Output the [X, Y] coordinate of the center of the cell containing the given text.  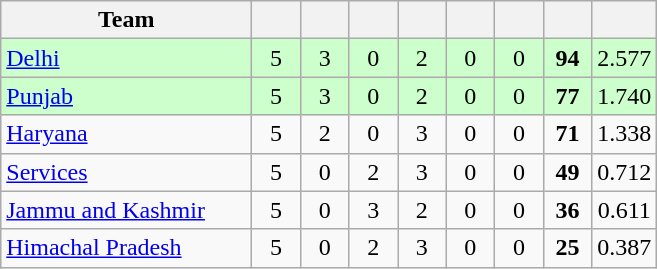
Services [126, 172]
77 [568, 96]
94 [568, 58]
71 [568, 134]
1.338 [624, 134]
Jammu and Kashmir [126, 210]
Delhi [126, 58]
0.712 [624, 172]
2.577 [624, 58]
1.740 [624, 96]
0.387 [624, 248]
49 [568, 172]
25 [568, 248]
Team [126, 20]
Himachal Pradesh [126, 248]
36 [568, 210]
Haryana [126, 134]
Punjab [126, 96]
0.611 [624, 210]
